Locate the cell with the specified text and output its [X, Y] center coordinate. 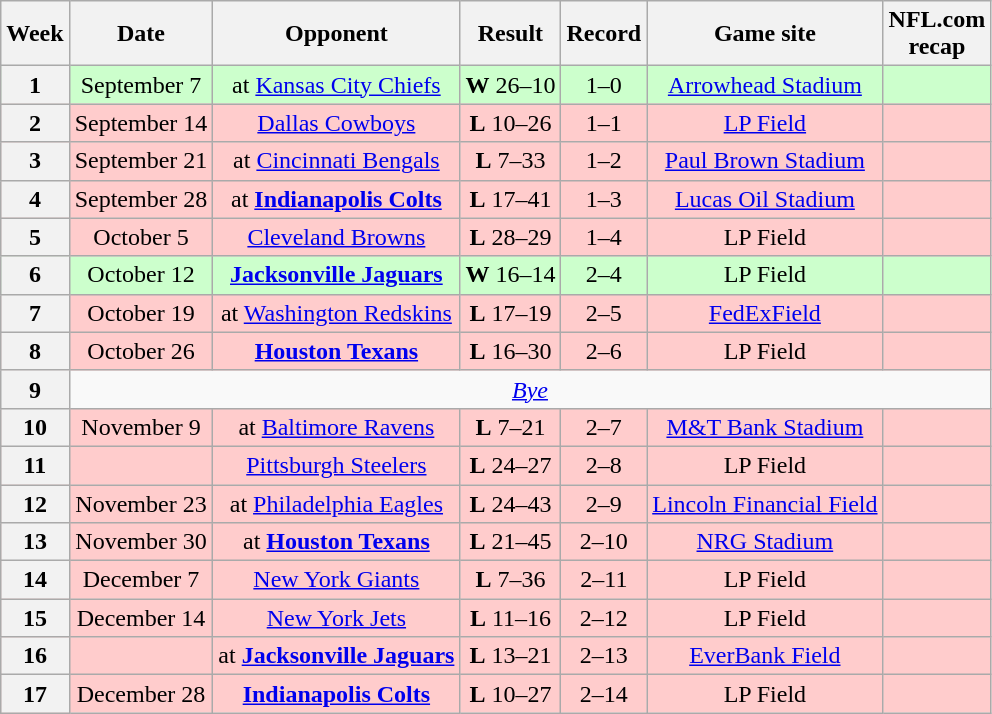
at Kansas City Chiefs [336, 85]
15 [35, 618]
L 13–21 [510, 656]
November 9 [141, 427]
Date [141, 34]
2–7 [604, 427]
October 19 [141, 313]
December 14 [141, 618]
1 [35, 85]
New York Jets [336, 618]
1–1 [604, 123]
NRG Stadium [765, 542]
L 28–29 [510, 237]
November 30 [141, 542]
L 17–19 [510, 313]
7 [35, 313]
October 12 [141, 275]
L 7–21 [510, 427]
2 [35, 123]
M&T Bank Stadium [765, 427]
September 21 [141, 161]
10 [35, 427]
L 17–41 [510, 199]
2–4 [604, 275]
9 [35, 389]
September 7 [141, 85]
Lucas Oil Stadium [765, 199]
L 10–27 [510, 694]
EverBank Field [765, 656]
New York Giants [336, 580]
6 [35, 275]
2–10 [604, 542]
at Washington Redskins [336, 313]
2–8 [604, 465]
Pittsburgh Steelers [336, 465]
14 [35, 580]
W 16–14 [510, 275]
2–6 [604, 351]
December 28 [141, 694]
4 [35, 199]
8 [35, 351]
Houston Texans [336, 351]
Indianapolis Colts [336, 694]
2–12 [604, 618]
L 24–27 [510, 465]
October 26 [141, 351]
2–11 [604, 580]
1–3 [604, 199]
2–9 [604, 503]
Jacksonville Jaguars [336, 275]
Result [510, 34]
Week [35, 34]
L 24–43 [510, 503]
at Houston Texans [336, 542]
17 [35, 694]
Arrowhead Stadium [765, 85]
1–2 [604, 161]
L 7–33 [510, 161]
2–13 [604, 656]
Opponent [336, 34]
at Indianapolis Colts [336, 199]
at Philadelphia Eagles [336, 503]
September 14 [141, 123]
L 10–26 [510, 123]
1–0 [604, 85]
L 21–45 [510, 542]
3 [35, 161]
FedExField [765, 313]
Lincoln Financial Field [765, 503]
2–14 [604, 694]
W 26–10 [510, 85]
September 28 [141, 199]
Record [604, 34]
November 23 [141, 503]
October 5 [141, 237]
Game site [765, 34]
5 [35, 237]
13 [35, 542]
12 [35, 503]
Paul Brown Stadium [765, 161]
2–5 [604, 313]
L 11–16 [510, 618]
at Baltimore Ravens [336, 427]
11 [35, 465]
1–4 [604, 237]
Cleveland Browns [336, 237]
NFL.comrecap [937, 34]
at Cincinnati Bengals [336, 161]
Bye [530, 389]
at Jacksonville Jaguars [336, 656]
L 16–30 [510, 351]
16 [35, 656]
December 7 [141, 580]
Dallas Cowboys [336, 123]
L 7–36 [510, 580]
